For the text-containing cell, return its midpoint in [X, Y] coordinate format. 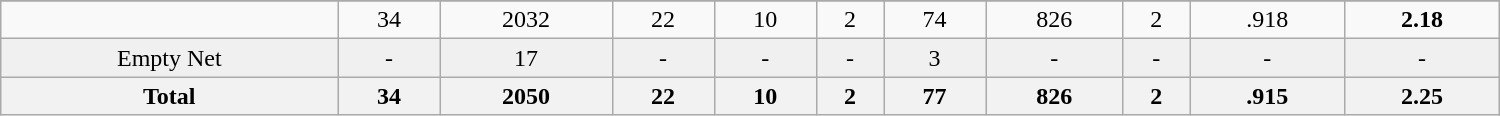
2.25 [1422, 96]
Empty Net [170, 58]
17 [526, 58]
3 [935, 58]
.918 [1268, 20]
.915 [1268, 96]
2.18 [1422, 20]
77 [935, 96]
2050 [526, 96]
Total [170, 96]
2032 [526, 20]
74 [935, 20]
